From the cell containing the given text, extract its center point as [X, Y] coordinate. 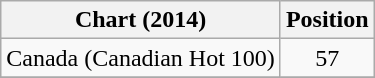
57 [327, 58]
Canada (Canadian Hot 100) [141, 58]
Chart (2014) [141, 20]
Position [327, 20]
